Identify which cell holds the provided text, then report its [X, Y] central coordinate. 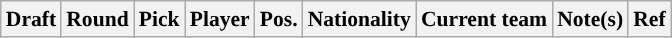
Nationality [360, 19]
Draft [31, 19]
Pos. [279, 19]
Pick [160, 19]
Ref [649, 19]
Note(s) [590, 19]
Round [98, 19]
Current team [484, 19]
Player [220, 19]
